Identify which cell holds the provided text, then report its [x, y] central coordinate. 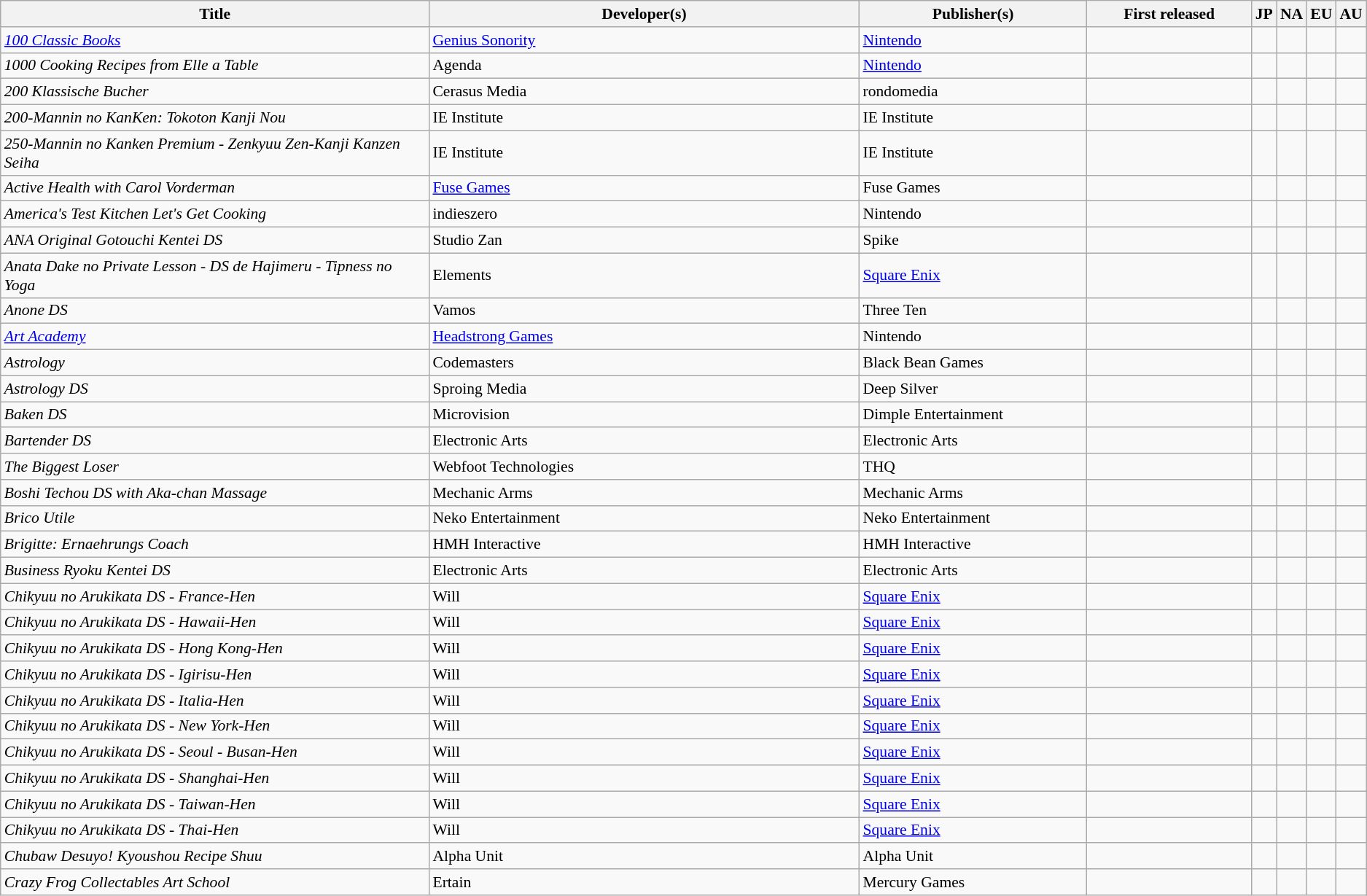
200-Mannin no KanKen: Tokoton Kanji Nou [215, 118]
Chikyuu no Arukikata DS - Hawaii-Hen [215, 623]
Chubaw Desuyo! Kyoushou Recipe Shuu [215, 857]
100 Classic Books [215, 40]
Art Academy [215, 337]
Baken DS [215, 415]
Business Ryoku Kentei DS [215, 571]
Elements [644, 276]
Deep Silver [973, 389]
Chikyuu no Arukikata DS - Thai-Hen [215, 830]
Genius Sonority [644, 40]
EU [1321, 14]
The Biggest Loser [215, 467]
Astrology DS [215, 389]
Headstrong Games [644, 337]
Chikyuu no Arukikata DS - Shanghai-Hen [215, 779]
Sproing Media [644, 389]
Spike [973, 241]
Three Ten [973, 311]
Active Health with Carol Vorderman [215, 188]
Agenda [644, 66]
Brico Utile [215, 518]
Vamos [644, 311]
Boshi Techou DS with Aka-chan Massage [215, 493]
Chikyuu no Arukikata DS - Hong Kong-Hen [215, 649]
Title [215, 14]
AU [1350, 14]
Ertain [644, 882]
rondomedia [973, 92]
Chikyuu no Arukikata DS - Taiwan-Hen [215, 804]
JP [1264, 14]
Chikyuu no Arukikata DS - Igirisu-Hen [215, 674]
Astrology [215, 363]
Anata Dake no Private Lesson - DS de Hajimeru - Tipness no Yoga [215, 276]
Anone DS [215, 311]
Black Bean Games [973, 363]
Cerasus Media [644, 92]
Chikyuu no Arukikata DS - Italia-Hen [215, 701]
Brigitte: Ernaehrungs Coach [215, 545]
Chikyuu no Arukikata DS - New York-Hen [215, 726]
200 Klassische Bucher [215, 92]
Chikyuu no Arukikata DS - France-Hen [215, 596]
Bartender DS [215, 441]
Dimple Entertainment [973, 415]
First released [1169, 14]
indieszero [644, 214]
Mercury Games [973, 882]
Chikyuu no Arukikata DS - Seoul - Busan-Hen [215, 752]
Webfoot Technologies [644, 467]
Codemasters [644, 363]
Developer(s) [644, 14]
THQ [973, 467]
Studio Zan [644, 241]
Microvision [644, 415]
Publisher(s) [973, 14]
250-Mannin no Kanken Premium - Zenkyuu Zen-Kanji Kanzen Seiha [215, 153]
America's Test Kitchen Let's Get Cooking [215, 214]
NA [1292, 14]
1000 Cooking Recipes from Elle a Table [215, 66]
ANA Original Gotouchi Kentei DS [215, 241]
Crazy Frog Collectables Art School [215, 882]
